From the cell containing the given text, extract its center point as (X, Y) coordinate. 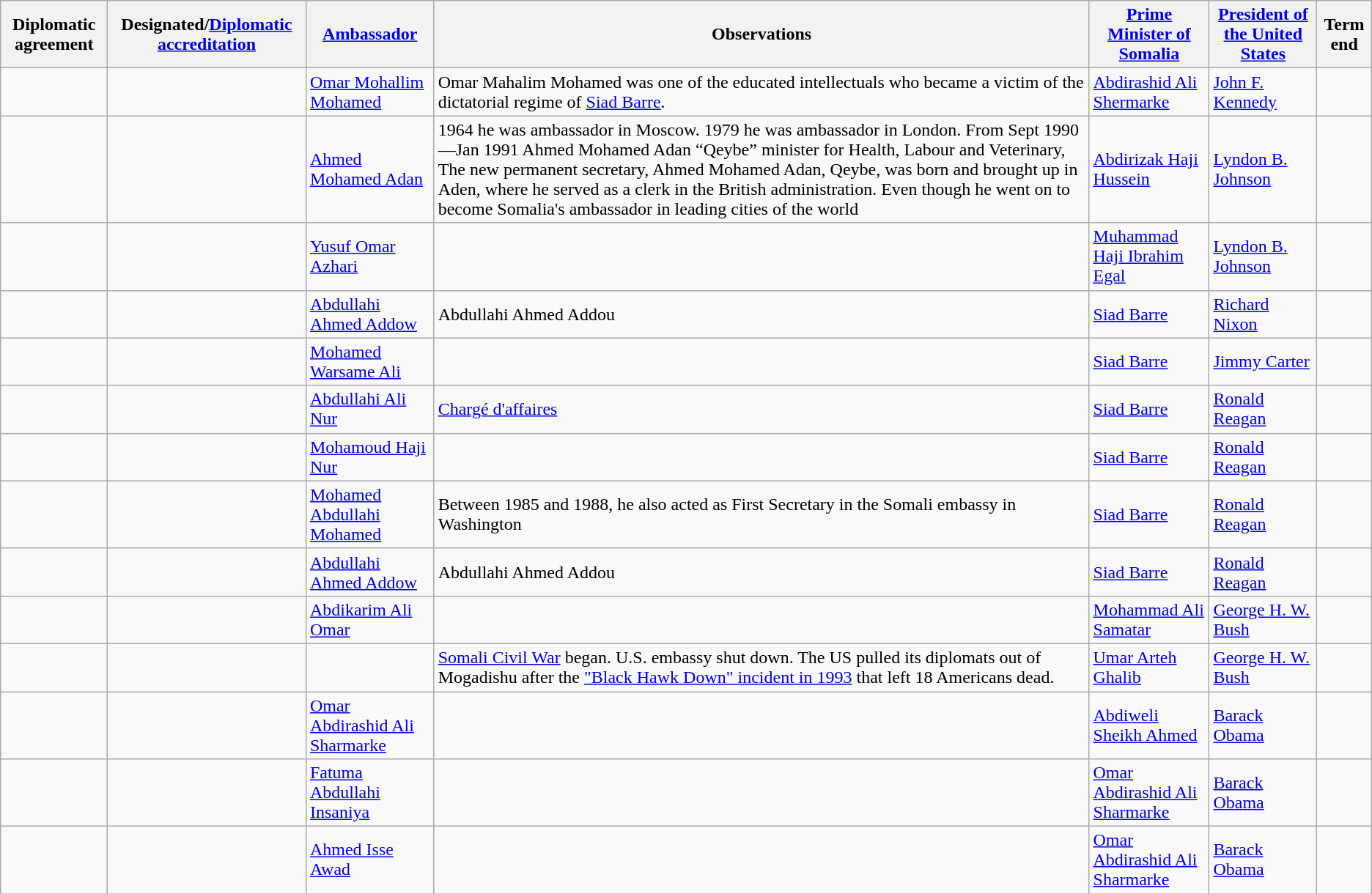
Abdullahi Ali Nur (369, 409)
John F. Kennedy (1264, 92)
Umar Arteh Ghalib (1149, 667)
Omar Mahalim Mohamed was one of the educated intellectuals who became a victim of the dictatorial regime of Siad Barre. (761, 92)
Diplomatic agreement (54, 34)
Mohamed Warsame Ali (369, 362)
Jimmy Carter (1264, 362)
Designated/Diplomatic accreditation (207, 34)
Muhammad Haji Ibrahim Egal (1149, 256)
Observations (761, 34)
Abdirashid Ali Shermarke (1149, 92)
President of the United States (1264, 34)
Mohamoud Haji Nur (369, 457)
Yusuf Omar Azhari (369, 256)
Omar Mohallim Mohamed (369, 92)
Between 1985 and 1988, he also acted as First Secretary in the Somali embassy in Washington (761, 514)
Richard Nixon (1264, 314)
Abdiweli Sheikh Ahmed (1149, 725)
Prime Minister of Somalia (1149, 34)
Abdikarim Ali Omar (369, 620)
Mohammad Ali Samatar (1149, 620)
Ahmed Isse Awad (369, 860)
Ahmed Mohamed Adan (369, 169)
Fatuma Abdullahi Insaniya (369, 793)
Term end (1344, 34)
Chargé d'affaires (761, 409)
Ambassador (369, 34)
Mohamed Abdullahi Mohamed (369, 514)
Abdirizak Haji Hussein (1149, 169)
